Scan for the cell matching the given text and deliver its [X, Y] coordinate at center. 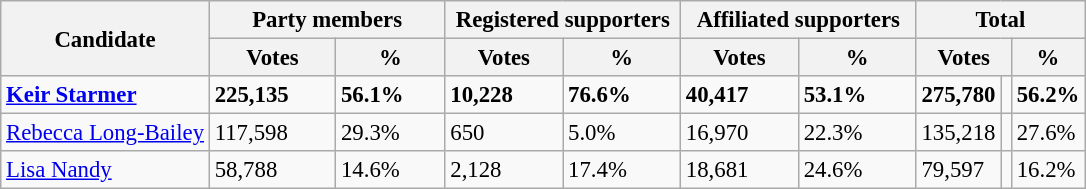
Registered supporters [563, 20]
56.2% [1048, 95]
18,681 [740, 170]
Rebecca Long-Bailey [106, 133]
17.4% [622, 170]
275,780 [958, 95]
58,788 [272, 170]
40,417 [740, 95]
79,597 [958, 170]
53.1% [857, 95]
76.6% [622, 95]
22.3% [857, 133]
56.1% [390, 95]
10,228 [504, 95]
650 [504, 133]
16.2% [1048, 170]
Total [1000, 20]
225,135 [272, 95]
117,598 [272, 133]
16,970 [740, 133]
Party members [327, 20]
24.6% [857, 170]
27.6% [1048, 133]
29.3% [390, 133]
135,218 [958, 133]
14.6% [390, 170]
Candidate [106, 38]
5.0% [622, 133]
Lisa Nandy [106, 170]
Affiliated supporters [799, 20]
Keir Starmer [106, 95]
2,128 [504, 170]
